Detect which cell encompasses the target text, then output its [X, Y] center coordinate. 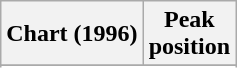
Chart (1996) [72, 34]
Peakposition [189, 34]
